Extract the [x, y] coordinate from the center of the cell holding the provided text.  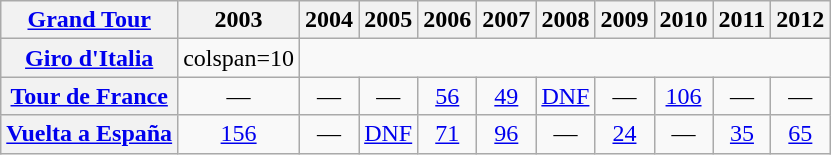
56 [448, 96]
2009 [624, 20]
Tour de France [90, 96]
49 [506, 96]
2012 [800, 20]
2003 [239, 20]
2005 [388, 20]
24 [624, 134]
2010 [684, 20]
colspan=10 [239, 58]
71 [448, 134]
35 [742, 134]
Grand Tour [90, 20]
156 [239, 134]
Giro d'Italia [90, 58]
65 [800, 134]
2006 [448, 20]
96 [506, 134]
2008 [566, 20]
106 [684, 96]
Vuelta a España [90, 134]
2004 [330, 20]
2007 [506, 20]
2011 [742, 20]
